Scan for the cell matching the given text and deliver its (x, y) coordinate at center. 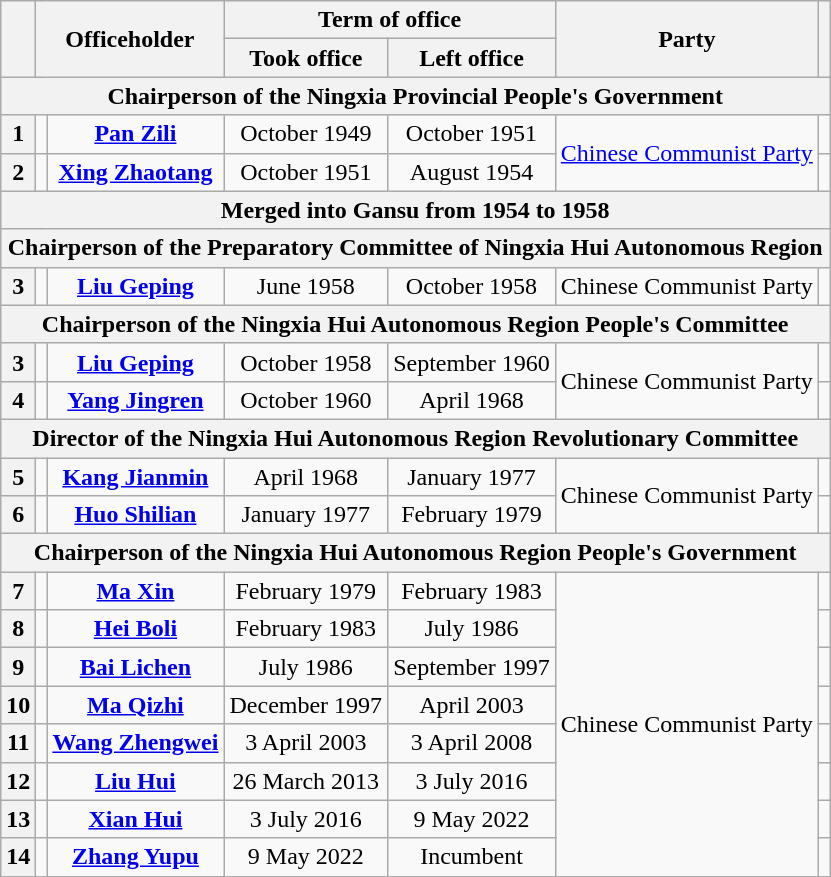
11 (18, 743)
Xian Hui (136, 819)
Xing Zhaotang (136, 172)
Director of the Ningxia Hui Autonomous Region Revolutionary Committee (416, 438)
October 1949 (306, 134)
June 1958 (306, 286)
9 (18, 667)
Ma Qizhi (136, 705)
13 (18, 819)
September 1960 (472, 362)
Merged into Gansu from 1954 to 1958 (416, 210)
Kang Jianmin (136, 477)
7 (18, 591)
Chairperson of the Ningxia Hui Autonomous Region People's Government (416, 553)
Wang Zhengwei (136, 743)
Chairperson of the Ningxia Hui Autonomous Region People's Committee (416, 324)
Huo Shilian (136, 515)
Bai Lichen (136, 667)
Party (686, 39)
Term of office (390, 20)
1 (18, 134)
Hei Boli (136, 629)
14 (18, 857)
Officeholder (130, 39)
Ma Xin (136, 591)
5 (18, 477)
10 (18, 705)
Zhang Yupu (136, 857)
8 (18, 629)
Chairperson of the Preparatory Committee of Ningxia Hui Autonomous Region (416, 248)
September 1997 (472, 667)
Yang Jingren (136, 400)
Liu Hui (136, 781)
3 April 2003 (306, 743)
Incumbent (472, 857)
26 March 2013 (306, 781)
April 2003 (472, 705)
August 1954 (472, 172)
12 (18, 781)
2 (18, 172)
October 1960 (306, 400)
6 (18, 515)
Took office (306, 58)
Left office (472, 58)
Pan Zili (136, 134)
4 (18, 400)
Chairperson of the Ningxia Provincial People's Government (416, 96)
3 April 2008 (472, 743)
December 1997 (306, 705)
